Scan for the cell matching the given text and deliver its [X, Y] coordinate at center. 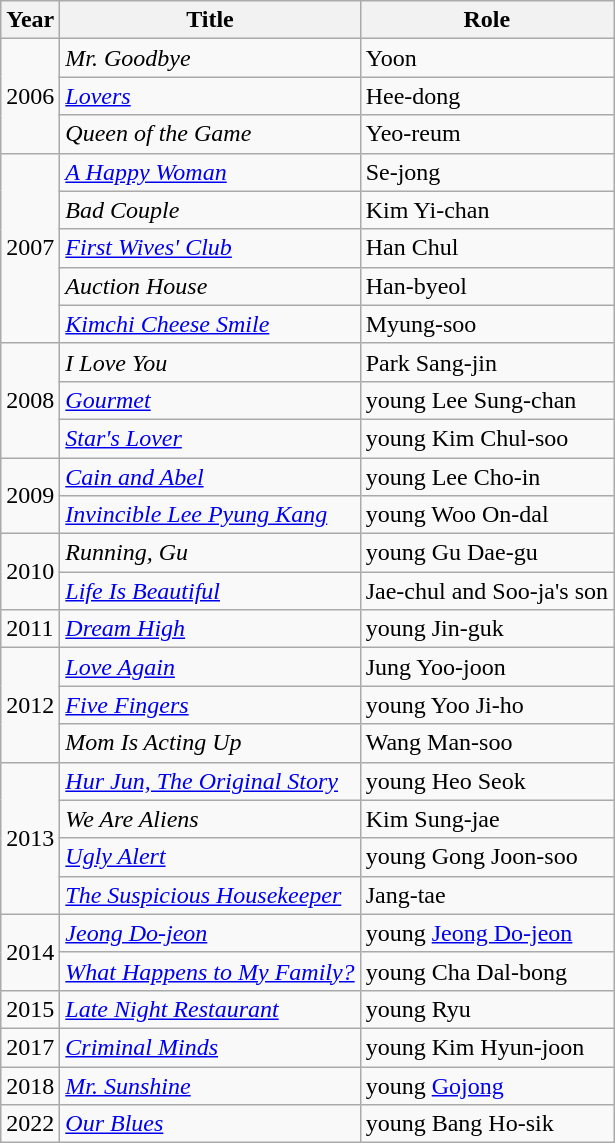
young Ryu [486, 1009]
young Kim Chul-soo [486, 438]
Queen of the Game [210, 134]
2013 [30, 838]
Se-jong [486, 172]
young Bang Ho-sik [486, 1124]
young Jin-guk [486, 629]
2009 [30, 496]
Year [30, 20]
young Lee Sung-chan [486, 400]
young Lee Cho-in [486, 477]
Ugly Alert [210, 857]
2022 [30, 1124]
2014 [30, 952]
2015 [30, 1009]
young Gu Dae-gu [486, 553]
A Happy Woman [210, 172]
Mr. Sunshine [210, 1085]
Late Night Restaurant [210, 1009]
Love Again [210, 667]
Life Is Beautiful [210, 591]
Gourmet [210, 400]
Hur Jun, The Original Story [210, 781]
Auction House [210, 286]
Lovers [210, 96]
Title [210, 20]
Jae-chul and Soo-ja's son [486, 591]
Mom Is Acting Up [210, 743]
2018 [30, 1085]
First Wives' Club [210, 248]
Kimchi Cheese Smile [210, 324]
2017 [30, 1047]
Kim Yi-chan [486, 210]
young Heo Seok [486, 781]
Our Blues [210, 1124]
Jang-tae [486, 895]
young Yoo Ji-ho [486, 705]
Park Sang-jin [486, 362]
2006 [30, 96]
young Jeong Do-jeon [486, 933]
What Happens to My Family? [210, 971]
Star's Lover [210, 438]
Jeong Do-jeon [210, 933]
Bad Couple [210, 210]
2010 [30, 572]
young Gong Joon-soo [486, 857]
Role [486, 20]
young Cha Dal-bong [486, 971]
Dream High [210, 629]
Han Chul [486, 248]
young Gojong [486, 1085]
Criminal Minds [210, 1047]
Hee-dong [486, 96]
Five Fingers [210, 705]
Yeo-reum [486, 134]
I Love You [210, 362]
Han-byeol [486, 286]
Mr. Goodbye [210, 58]
2008 [30, 400]
Wang Man-soo [486, 743]
Myung-soo [486, 324]
Kim Sung-jae [486, 819]
2011 [30, 629]
2012 [30, 705]
Invincible Lee Pyung Kang [210, 515]
Jung Yoo-joon [486, 667]
Yoon [486, 58]
2007 [30, 248]
Cain and Abel [210, 477]
Running, Gu [210, 553]
young Woo On-dal [486, 515]
We Are Aliens [210, 819]
young Kim Hyun-joon [486, 1047]
The Suspicious Housekeeper [210, 895]
